Return the [X, Y] coordinate for the center point of the cell that contains the specified text.  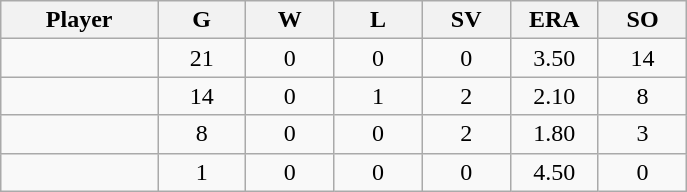
ERA [554, 20]
L [378, 20]
2.10 [554, 96]
3 [642, 134]
W [290, 20]
G [202, 20]
SV [466, 20]
Player [80, 20]
1.80 [554, 134]
3.50 [554, 58]
SO [642, 20]
4.50 [554, 172]
21 [202, 58]
